Return the [X, Y] coordinate for the center point of the cell that contains the specified text.  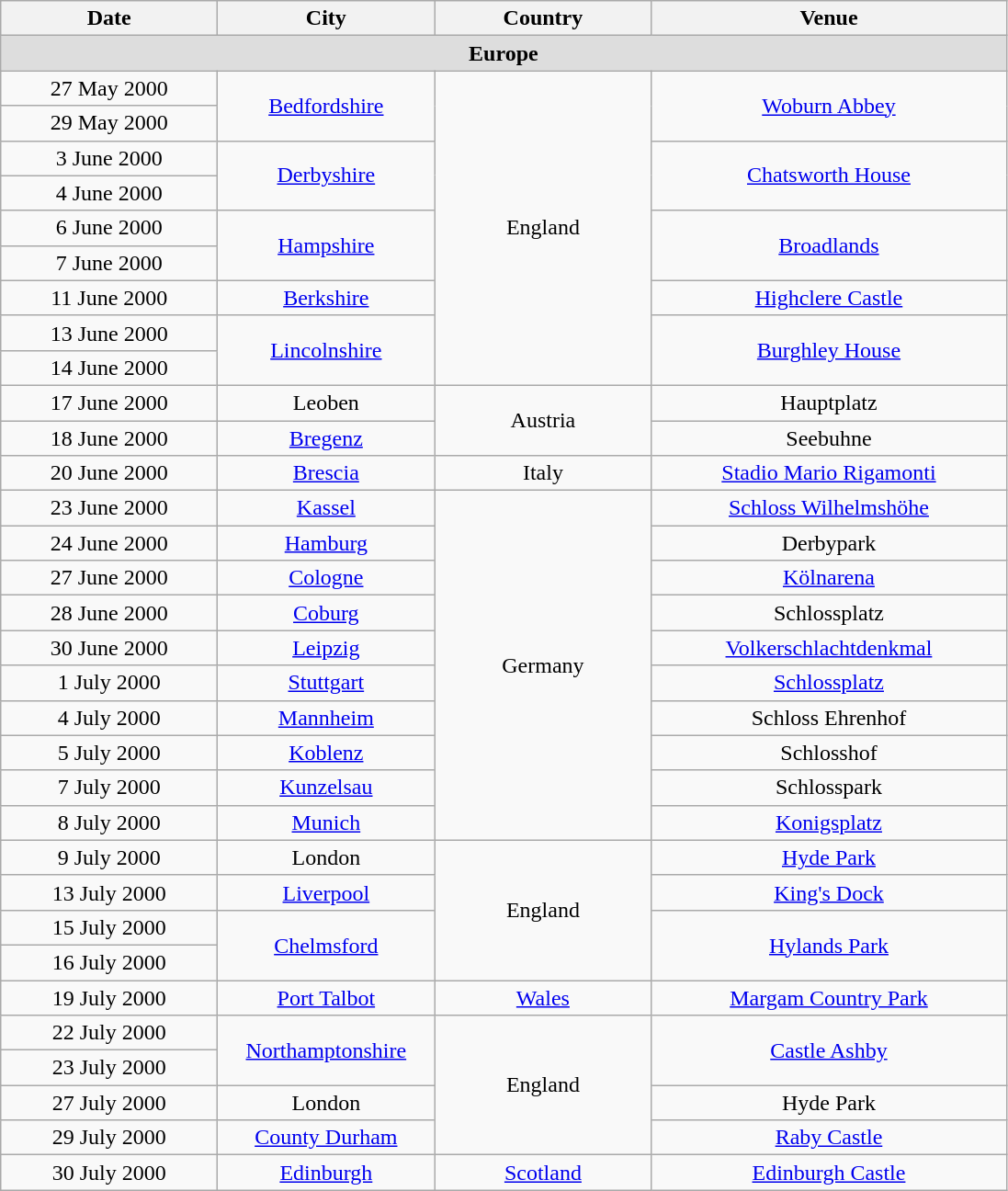
Port Talbot [326, 997]
Schloss Wilhelmshöhe [829, 508]
Koblenz [326, 753]
29 May 2000 [109, 123]
Northamptonshire [326, 1050]
Liverpool [326, 892]
Kölnarena [829, 578]
18 June 2000 [109, 438]
Lincolnshire [326, 350]
Raby Castle [829, 1138]
Stadio Mario Rigamonti [829, 473]
17 June 2000 [109, 403]
Wales [543, 997]
Munich [326, 822]
Schlosspark [829, 788]
28 June 2000 [109, 613]
23 July 2000 [109, 1068]
Coburg [326, 613]
Chelmsford [326, 945]
19 July 2000 [109, 997]
Highclere Castle [829, 298]
Chatsworth House [829, 176]
23 June 2000 [109, 508]
Kassel [326, 508]
Margam Country Park [829, 997]
15 July 2000 [109, 927]
22 July 2000 [109, 1033]
27 May 2000 [109, 88]
Germany [543, 665]
Konigsplatz [829, 822]
Mannheim [326, 718]
7 June 2000 [109, 263]
7 July 2000 [109, 788]
Stuttgart [326, 683]
30 July 2000 [109, 1173]
Schloss Ehrenhof [829, 718]
Kunzelsau [326, 788]
20 June 2000 [109, 473]
Hamburg [326, 543]
Seebuhne [829, 438]
King's Dock [829, 892]
1 July 2000 [109, 683]
9 July 2000 [109, 857]
Scotland [543, 1173]
Derbypark [829, 543]
Hampshire [326, 245]
Berkshire [326, 298]
27 July 2000 [109, 1103]
Broadlands [829, 245]
Europe [504, 53]
6 June 2000 [109, 228]
Bregenz [326, 438]
5 July 2000 [109, 753]
Date [109, 18]
8 July 2000 [109, 822]
Hauptplatz [829, 403]
29 July 2000 [109, 1138]
Brescia [326, 473]
Derbyshire [326, 176]
Bedfordshire [326, 106]
24 June 2000 [109, 543]
4 June 2000 [109, 193]
Burghley House [829, 350]
30 June 2000 [109, 648]
Leipzig [326, 648]
Castle Ashby [829, 1050]
Edinburgh Castle [829, 1173]
Woburn Abbey [829, 106]
City [326, 18]
Schlosshof [829, 753]
Leoben [326, 403]
Edinburgh [326, 1173]
Hylands Park [829, 945]
3 June 2000 [109, 158]
11 June 2000 [109, 298]
Volkerschlachtdenkmal [829, 648]
4 July 2000 [109, 718]
13 July 2000 [109, 892]
Austria [543, 420]
14 June 2000 [109, 368]
Venue [829, 18]
27 June 2000 [109, 578]
County Durham [326, 1138]
Cologne [326, 578]
Country [543, 18]
Italy [543, 473]
16 July 2000 [109, 962]
13 June 2000 [109, 333]
